Provide the (x, y) coordinate of the cell's center where the given text is located.  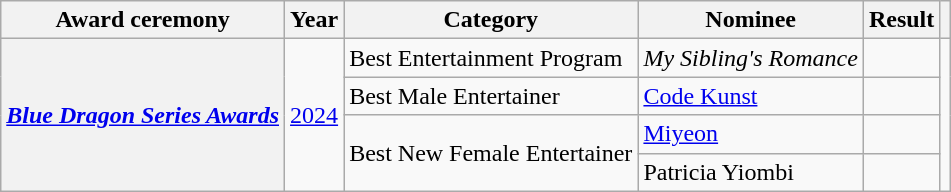
Miyeon (750, 134)
Code Kunst (750, 96)
Year (314, 20)
2024 (314, 115)
Nominee (750, 20)
My Sibling's Romance (750, 58)
Award ceremony (143, 20)
Category (491, 20)
Best New Female Entertainer (491, 153)
Best Entertainment Program (491, 58)
Blue Dragon Series Awards (143, 115)
Best Male Entertainer (491, 96)
Patricia Yiombi (750, 172)
Result (901, 20)
